Find where the given text appears and provide that cell's center as [X, Y] coordinate. 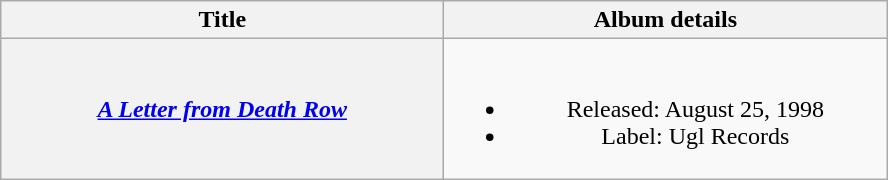
Released: August 25, 1998Label: Ugl Records [666, 109]
A Letter from Death Row [222, 109]
Album details [666, 20]
Title [222, 20]
